Scan for the cell matching the given text and deliver its (x, y) coordinate at center. 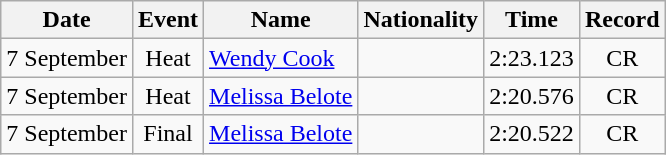
2:20.522 (532, 134)
Record (622, 20)
Date (67, 20)
Time (532, 20)
Name (281, 20)
2:20.576 (532, 96)
Final (168, 134)
Nationality (421, 20)
Event (168, 20)
2:23.123 (532, 58)
Wendy Cook (281, 58)
